Detect which cell encompasses the target text, then output its [X, Y] center coordinate. 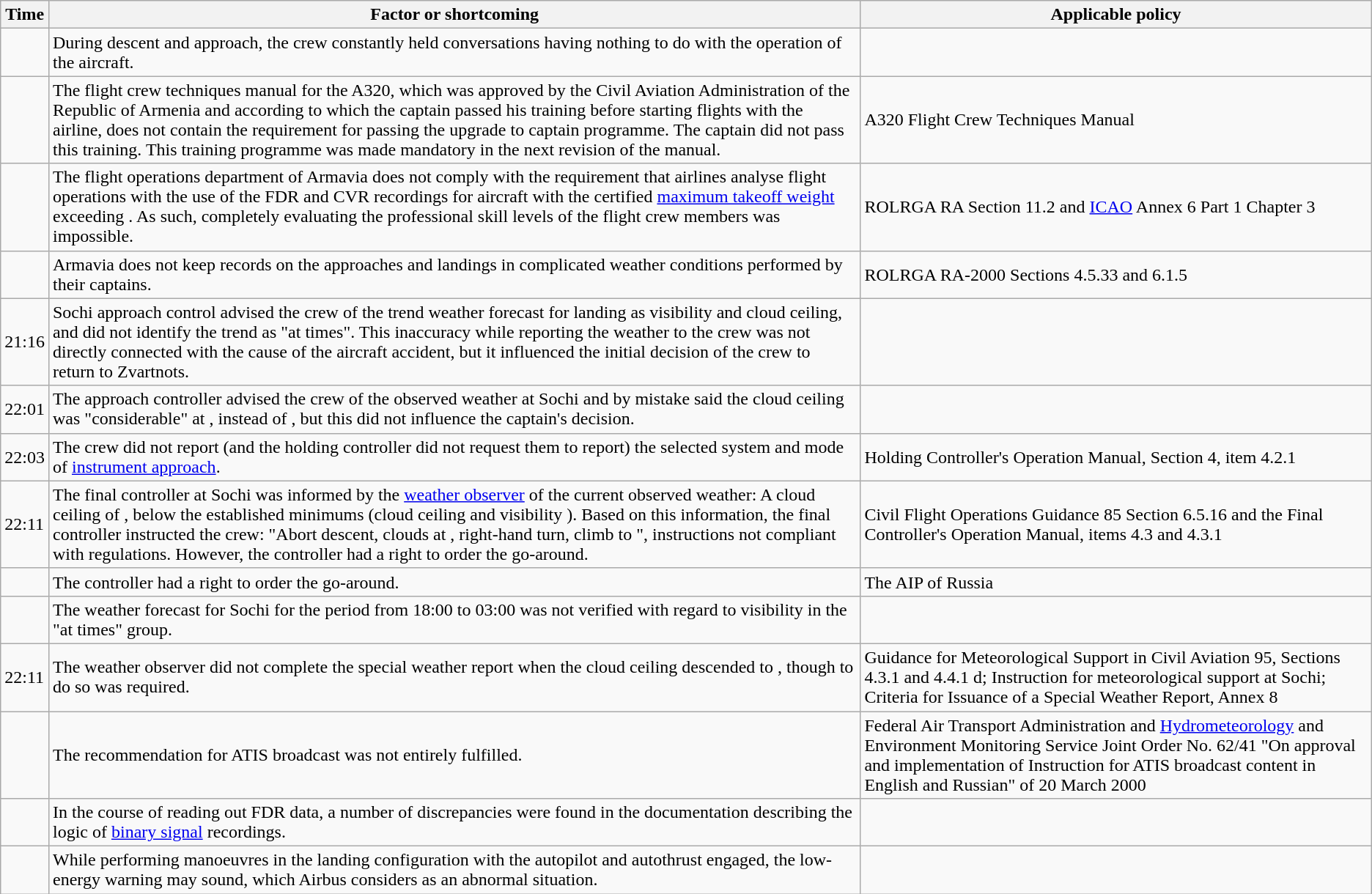
The AIP of Russia [1115, 582]
ROLRGA RA-2000 Sections 4.5.33 and 6.1.5 [1115, 274]
Applicable policy [1115, 15]
The crew did not report (and the holding controller did not request them to report) the selected system and mode of instrument approach. [454, 457]
22:01 [25, 409]
The weather observer did not complete the special weather report when the cloud ceiling descended to , though to do so was required. [454, 677]
The controller had a right to order the go-around. [454, 582]
During descent and approach, the crew constantly held conversations having nothing to do with the operation of the aircraft. [454, 53]
Holding Controller's Operation Manual, Section 4, item 4.2.1 [1115, 457]
In the course of reading out FDR data, a number of discrepancies were found in the documentation describing the logic of binary signal recordings. [454, 822]
ROLRGA RA Section 11.2 and ICAO Annex 6 Part 1 Chapter 3 [1115, 207]
A320 Flight Crew Techniques Manual [1115, 120]
Factor or shortcoming [454, 15]
Armavia does not keep records on the approaches and landings in complicated weather conditions performed by their captains. [454, 274]
22:03 [25, 457]
21:16 [25, 341]
Time [25, 15]
The weather forecast for Sochi for the period from 18:00 to 03:00 was not verified with regard to visibility in the "at times" group. [454, 620]
The recommendation for ATIS broadcast was not entirely fulfilled. [454, 755]
Civil Flight Operations Guidance 85 Section 6.5.16 and the Final Controller's Operation Manual, items 4.3 and 4.3.1 [1115, 525]
